Detect which cell encompasses the target text, then output its (x, y) center coordinate. 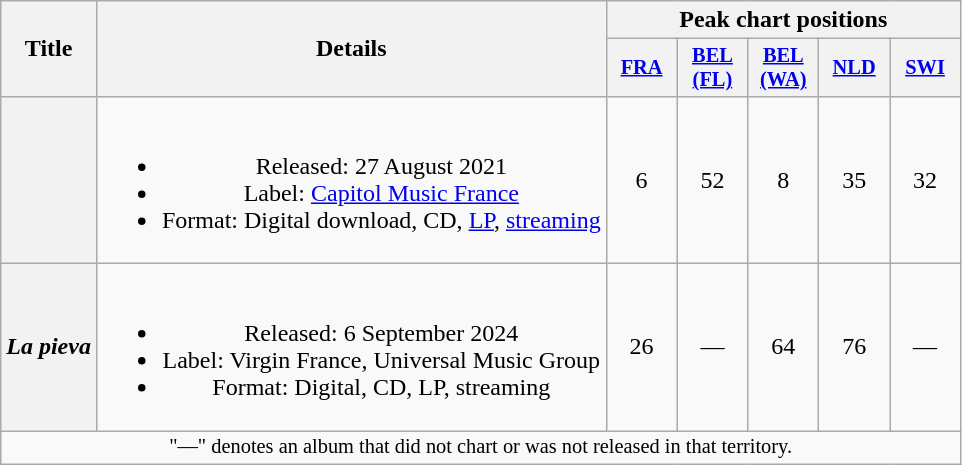
76 (854, 348)
Peak chart positions (783, 20)
"—" denotes an album that did not chart or was not released in that territory. (481, 448)
32 (926, 180)
FRA (642, 68)
Released: 6 September 2024Label: Virgin France, Universal Music GroupFormat: Digital, CD, LP, streaming (351, 348)
Released: 27 August 2021Label: Capitol Music FranceFormat: Digital download, CD, LP, streaming (351, 180)
SWI (926, 68)
La pieva (49, 348)
64 (784, 348)
NLD (854, 68)
Details (351, 49)
8 (784, 180)
BEL(WA) (784, 68)
26 (642, 348)
6 (642, 180)
Title (49, 49)
BEL(FL) (712, 68)
52 (712, 180)
35 (854, 180)
